Capture the cell that displays the provided text and extract its [X, Y] central coordinate. 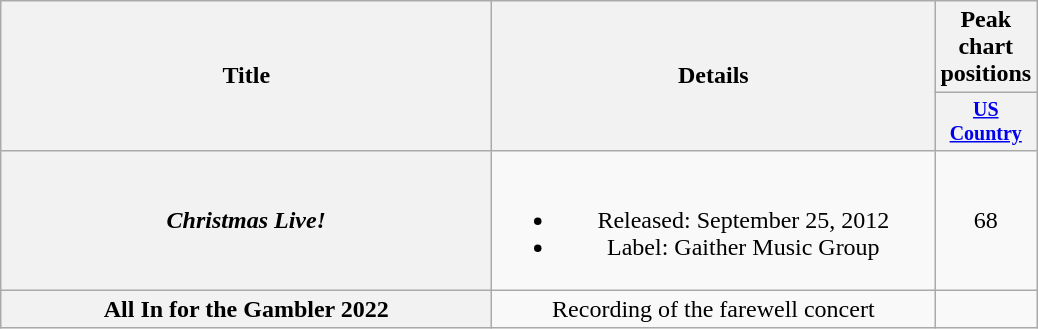
Recording of the farewell concert [714, 309]
Released: September 25, 2012Label: Gaither Music Group [714, 220]
Title [246, 76]
Peakchartpositions [986, 47]
USCountry [986, 122]
All In for the Gambler 2022 [246, 309]
Christmas Live! [246, 220]
68 [986, 220]
Details [714, 76]
